Output the [x, y] coordinate of the center of the cell containing the given text.  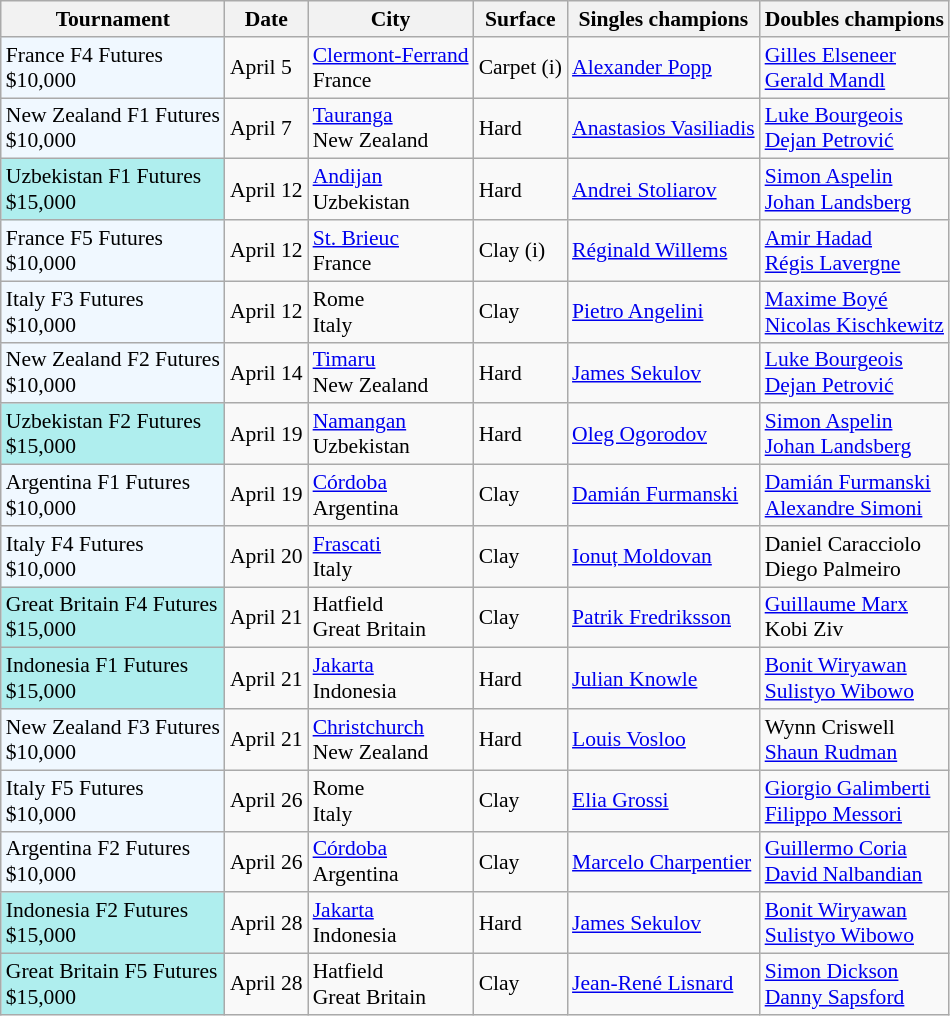
TimaruNew Zealand [391, 372]
Giorgio Galimberti Filippo Messori [854, 800]
Pietro Angelini [664, 312]
Uzbekistan F1 Futures$15,000 [113, 190]
Singles champions [664, 19]
Argentina F2 Futures$10,000 [113, 862]
Damián Furmanski Alexandre Simoni [854, 496]
Doubles champions [854, 19]
April 7 [266, 128]
Amir Hadad Régis Lavergne [854, 250]
ChristchurchNew Zealand [391, 740]
City [391, 19]
Patrik Fredriksson [664, 618]
April 14 [266, 372]
Italy F4 Futures$10,000 [113, 556]
Argentina F1 Futures$10,000 [113, 496]
Great Britain F5 Futures$15,000 [113, 984]
Elia Grossi [664, 800]
Oleg Ogorodov [664, 434]
Uzbekistan F2 Futures$15,000 [113, 434]
Jean-René Lisnard [664, 984]
Italy F5 Futures$10,000 [113, 800]
Alexander Popp [664, 68]
New Zealand F1 Futures$10,000 [113, 128]
AndijanUzbekistan [391, 190]
Marcelo Charpentier [664, 862]
Andrei Stoliarov [664, 190]
Date [266, 19]
Surface [520, 19]
Italy F3 Futures$10,000 [113, 312]
Guillermo Coria David Nalbandian [854, 862]
FrascatiItaly [391, 556]
Indonesia F2 Futures$15,000 [113, 924]
Simon Dickson Danny Sapsford [854, 984]
St. BrieucFrance [391, 250]
NamanganUzbekistan [391, 434]
Louis Vosloo [664, 740]
Maxime Boyé Nicolas Kischkewitz [854, 312]
Damián Furmanski [664, 496]
Tournament [113, 19]
Indonesia F1 Futures$15,000 [113, 678]
Clay (i) [520, 250]
Réginald Willems [664, 250]
Ionuț Moldovan [664, 556]
Clermont-FerrandFrance [391, 68]
Carpet (i) [520, 68]
Daniel Caracciolo Diego Palmeiro [854, 556]
France F4 Futures$10,000 [113, 68]
Anastasios Vasiliadis [664, 128]
Guillaume Marx Kobi Ziv [854, 618]
France F5 Futures$10,000 [113, 250]
New Zealand F2 Futures$10,000 [113, 372]
April 5 [266, 68]
Wynn Criswell Shaun Rudman [854, 740]
TaurangaNew Zealand [391, 128]
New Zealand F3 Futures$10,000 [113, 740]
Great Britain F4 Futures$15,000 [113, 618]
Gilles Elseneer Gerald Mandl [854, 68]
April 20 [266, 556]
Julian Knowle [664, 678]
